Detect which cell encompasses the target text, then output its (X, Y) center coordinate. 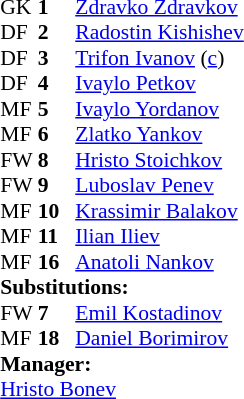
5 (57, 109)
Manager: (122, 364)
6 (57, 135)
9 (57, 185)
3 (57, 58)
16 (57, 262)
Zlatko Yankov (160, 135)
18 (57, 339)
4 (57, 83)
Luboslav Penev (160, 185)
11 (57, 237)
Ilian Iliev (160, 237)
8 (57, 160)
Hristo Stoichkov (160, 160)
Radostin Kishishev (160, 33)
Substitutions: (122, 287)
10 (57, 211)
Emil Kostadinov (160, 313)
7 (57, 313)
Krassimir Balakov (160, 211)
Anatoli Nankov (160, 262)
Ivaylo Yordanov (160, 109)
Daniel Borimirov (160, 339)
Ivaylo Petkov (160, 83)
Trifon Ivanov (c) (160, 58)
2 (57, 33)
